Detect which cell encompasses the target text, then output its [x, y] center coordinate. 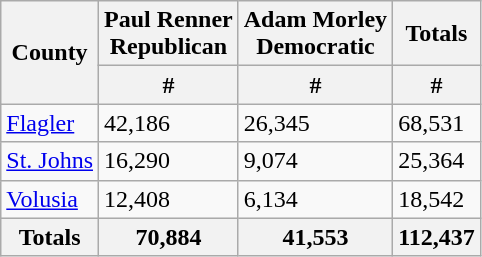
26,345 [315, 123]
6,134 [315, 199]
42,186 [169, 123]
70,884 [169, 237]
Paul RennerRepublican [169, 34]
12,408 [169, 199]
Adam MorleyDemocratic [315, 34]
Volusia [50, 199]
County [50, 52]
112,437 [437, 237]
41,553 [315, 237]
18,542 [437, 199]
68,531 [437, 123]
Flagler [50, 123]
St. Johns [50, 161]
25,364 [437, 161]
16,290 [169, 161]
9,074 [315, 161]
